Output the [x, y] coordinate of the center of the cell containing the given text.  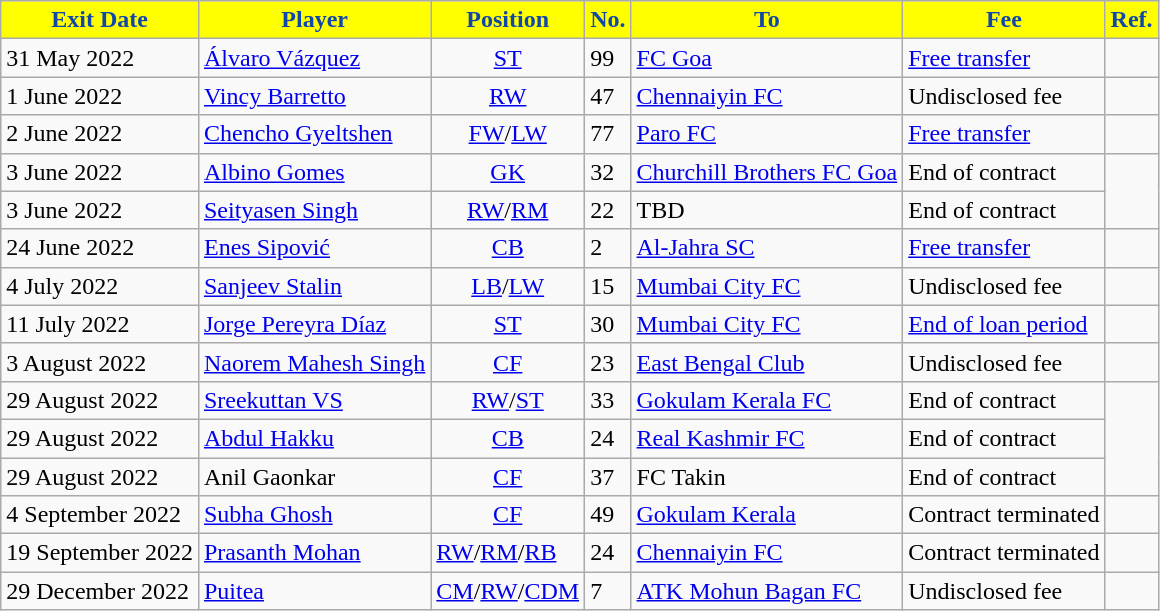
Prasanth Mohan [314, 553]
30 [608, 324]
Anil Gaonkar [314, 477]
Paro FC [767, 134]
Position [508, 20]
29 December 2022 [100, 591]
22 [608, 210]
Vincy Barretto [314, 96]
Ref. [1132, 20]
End of loan period [1004, 324]
99 [608, 58]
Naorem Mahesh Singh [314, 362]
RW/RM [508, 210]
LB/LW [508, 286]
RW [508, 96]
Subha Ghosh [314, 515]
Álvaro Vázquez [314, 58]
Al-Jahra SC [767, 248]
GK [508, 172]
1 June 2022 [100, 96]
3 August 2022 [100, 362]
Gokulam Kerala [767, 515]
Albino Gomes [314, 172]
Abdul Hakku [314, 438]
Real Kashmir FC [767, 438]
Sanjeev Stalin [314, 286]
7 [608, 591]
East Bengal Club [767, 362]
Gokulam Kerala FC [767, 400]
15 [608, 286]
FW/LW [508, 134]
RW/ST [508, 400]
19 September 2022 [100, 553]
Churchill Brothers FC Goa [767, 172]
Chencho Gyeltshen [314, 134]
4 September 2022 [100, 515]
FC Takin [767, 477]
37 [608, 477]
47 [608, 96]
49 [608, 515]
11 July 2022 [100, 324]
2 [608, 248]
No. [608, 20]
77 [608, 134]
Exit Date [100, 20]
To [767, 20]
4 July 2022 [100, 286]
2 June 2022 [100, 134]
Fee [1004, 20]
32 [608, 172]
31 May 2022 [100, 58]
Seityasen Singh [314, 210]
Enes Sipović [314, 248]
RW/RM/RB [508, 553]
FC Goa [767, 58]
23 [608, 362]
ATK Mohun Bagan FC [767, 591]
Player [314, 20]
33 [608, 400]
24 June 2022 [100, 248]
Jorge Pereyra Díaz [314, 324]
Puitea [314, 591]
Sreekuttan VS [314, 400]
TBD [767, 210]
CM/RW/CDM [508, 591]
